Locate the cell with the specified text and output its [X, Y] center coordinate. 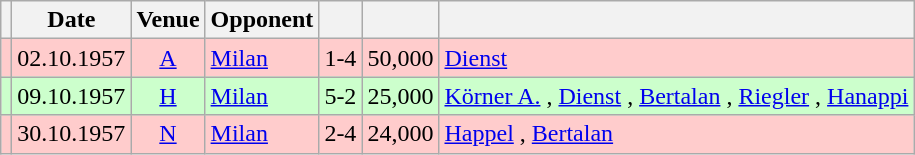
Date [72, 20]
24,000 [400, 134]
25,000 [400, 96]
5-2 [340, 96]
1-4 [340, 58]
Happel , Bertalan [676, 134]
Venue [168, 20]
Körner A. , Dienst , Bertalan , Riegler , Hanappi [676, 96]
H [168, 96]
A [168, 58]
N [168, 134]
Dienst [676, 58]
Opponent [262, 20]
50,000 [400, 58]
09.10.1957 [72, 96]
02.10.1957 [72, 58]
2-4 [340, 134]
30.10.1957 [72, 134]
